Return the [x, y] coordinate for the center point of the cell that contains the specified text.  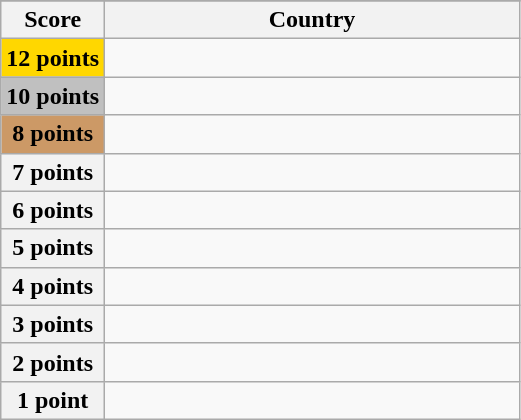
10 points [53, 96]
12 points [53, 58]
6 points [53, 210]
1 point [53, 400]
3 points [53, 324]
4 points [53, 286]
7 points [53, 172]
Country [312, 20]
8 points [53, 134]
5 points [53, 248]
2 points [53, 362]
Score [53, 20]
